Capture the cell that displays the provided text and extract its (X, Y) central coordinate. 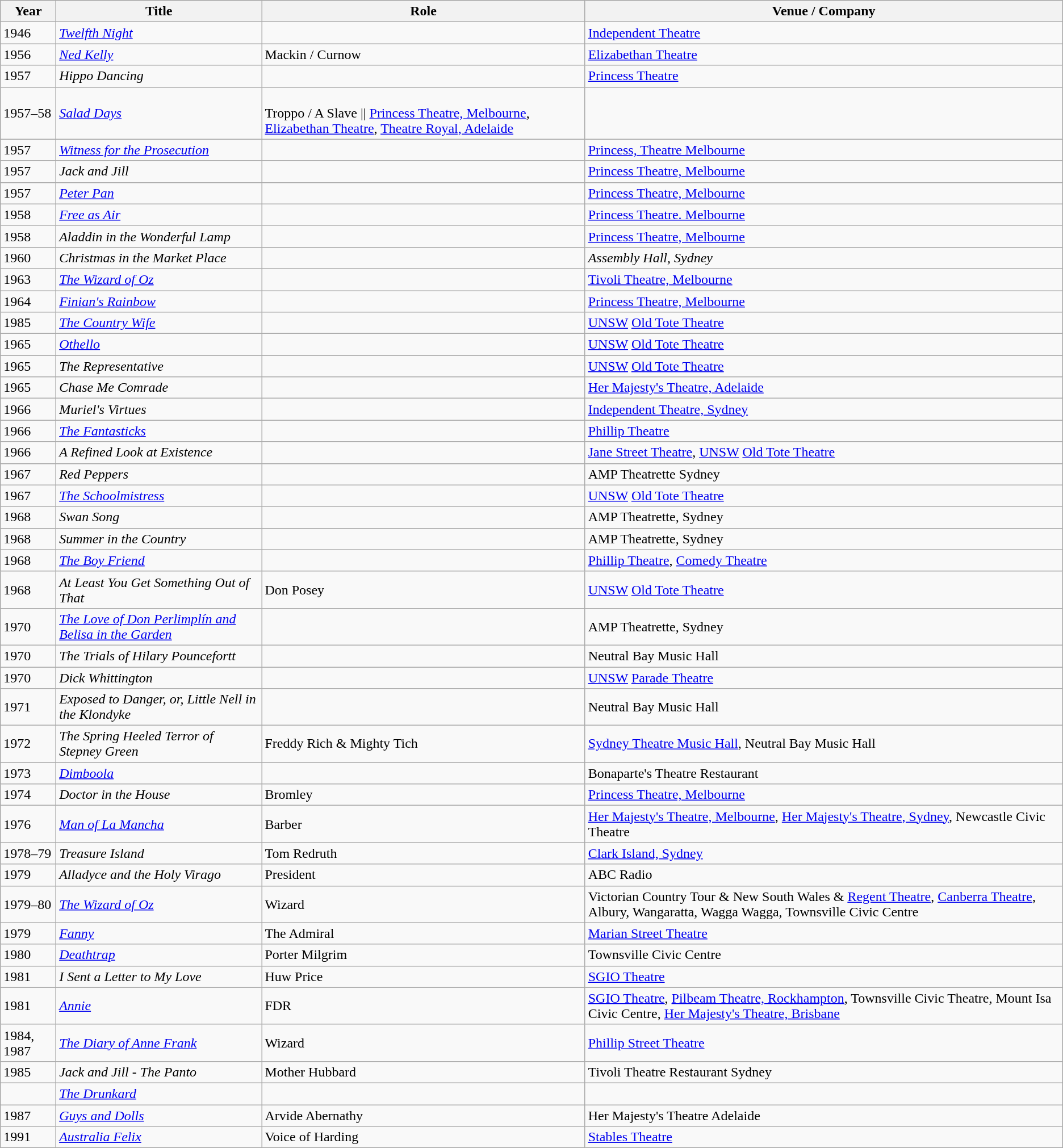
The Representative (159, 366)
Title (159, 11)
Bromley (424, 795)
Chase Me Comrade (159, 388)
The Fantasticks (159, 431)
Peter Pan (159, 193)
Princess Theatre (823, 76)
1973 (28, 773)
Phillip Street Theatre (823, 1042)
1978–79 (28, 853)
Phillip Theatre (823, 431)
Swan Song (159, 517)
1964 (28, 301)
I Sent a Letter to My Love (159, 977)
Annie (159, 1006)
1979–80 (28, 904)
Princess Theatre. Melbourne (823, 215)
Phillip Theatre, Comedy Theatre (823, 560)
ABC Radio (823, 875)
Alladyce and the Holy Virago (159, 875)
The Schoolmistress (159, 496)
Jack and Jill (159, 171)
UNSW Parade Theatre (823, 677)
Twelfth Night (159, 33)
Hippo Dancing (159, 76)
1987 (28, 1116)
Muriel's Virtues (159, 409)
SGIO Theatre (823, 977)
Troppo / A Slave || Princess Theatre, Melbourne, Elizabethan Theatre, Theatre Royal, Adelaide (424, 113)
Venue / Company (823, 11)
Princess, Theatre Melbourne (823, 150)
Jane Street Theatre, UNSW Old Tote Theatre (823, 453)
President (424, 875)
Voice of Harding (424, 1137)
Porter Milgrim (424, 955)
The Trials of Hilary Pouncefortt (159, 656)
Red Peppers (159, 474)
Marian Street Theatre (823, 933)
Finian's Rainbow (159, 301)
The Country Wife (159, 323)
Free as Air (159, 215)
Independent Theatre (823, 33)
Man of La Mancha (159, 824)
Barber (424, 824)
Huw Price (424, 977)
The Admiral (424, 933)
Stables Theatre (823, 1137)
SGIO Theatre, Pilbeam Theatre, Rockhampton, Townsville Civic Theatre, Mount Isa Civic Centre, Her Majesty's Theatre, Brisbane (823, 1006)
Independent Theatre, Sydney (823, 409)
Clark Island, Sydney (823, 853)
Victorian Country Tour & New South Wales & Regent Theatre, Canberra Theatre, Albury, Wangaratta, Wagga Wagga, Townsville Civic Centre (823, 904)
Year (28, 11)
1991 (28, 1137)
Aladdin in the Wonderful Lamp (159, 236)
1984, 1987 (28, 1042)
Othello (159, 345)
1960 (28, 258)
Christmas in the Market Place (159, 258)
Salad Days (159, 113)
Tivoli Theatre, Melbourne (823, 279)
Elizabethan Theatre (823, 55)
Jack and Jill - The Panto (159, 1072)
Guys and Dolls (159, 1116)
Tom Redruth (424, 853)
FDR (424, 1006)
Treasure Island (159, 853)
1971 (28, 707)
Sydney Theatre Music Hall, Neutral Bay Music Hall (823, 744)
Her Majesty's Theatre, Melbourne, Her Majesty's Theatre, Sydney, Newcastle Civic Theatre (823, 824)
The Drunkard (159, 1093)
Ned Kelly (159, 55)
Exposed to Danger, or, Little Nell in the Klondyke (159, 707)
1980 (28, 955)
1957–58 (28, 113)
1972 (28, 744)
Townsville Civic Centre (823, 955)
1946 (28, 33)
Fanny (159, 933)
1974 (28, 795)
Bonaparte's Theatre Restaurant (823, 773)
Don Posey (424, 589)
1976 (28, 824)
The Boy Friend (159, 560)
Australia Felix (159, 1137)
Tivoli Theatre Restaurant Sydney (823, 1072)
Dick Whittington (159, 677)
Summer in the Country (159, 539)
The Diary of Anne Frank (159, 1042)
Freddy Rich & Mighty Tich (424, 744)
Witness for the Prosecution (159, 150)
Doctor in the House (159, 795)
Her Majesty's Theatre, Adelaide (823, 388)
1963 (28, 279)
Mother Hubbard (424, 1072)
Assembly Hall, Sydney (823, 258)
A Refined Look at Existence (159, 453)
AMP Theatrette Sydney (823, 474)
At Least You Get Something Out of That (159, 589)
1956 (28, 55)
The Love of Don Perlimplín and Belisa in the Garden (159, 627)
Role (424, 11)
The Spring Heeled Terror of Stepney Green (159, 744)
Arvide Abernathy (424, 1116)
Dimboola (159, 773)
Deathtrap (159, 955)
Her Majesty's Theatre Adelaide (823, 1116)
Mackin / Curnow (424, 55)
